Pinpoint the cell where the given text exists, returning its [X, Y] midpoint coordinate. 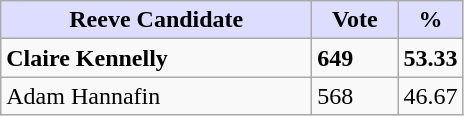
568 [355, 96]
46.67 [430, 96]
53.33 [430, 58]
649 [355, 58]
Reeve Candidate [156, 20]
Adam Hannafin [156, 96]
Vote [355, 20]
% [430, 20]
Claire Kennelly [156, 58]
